From the cell containing the given text, extract its center point as [x, y] coordinate. 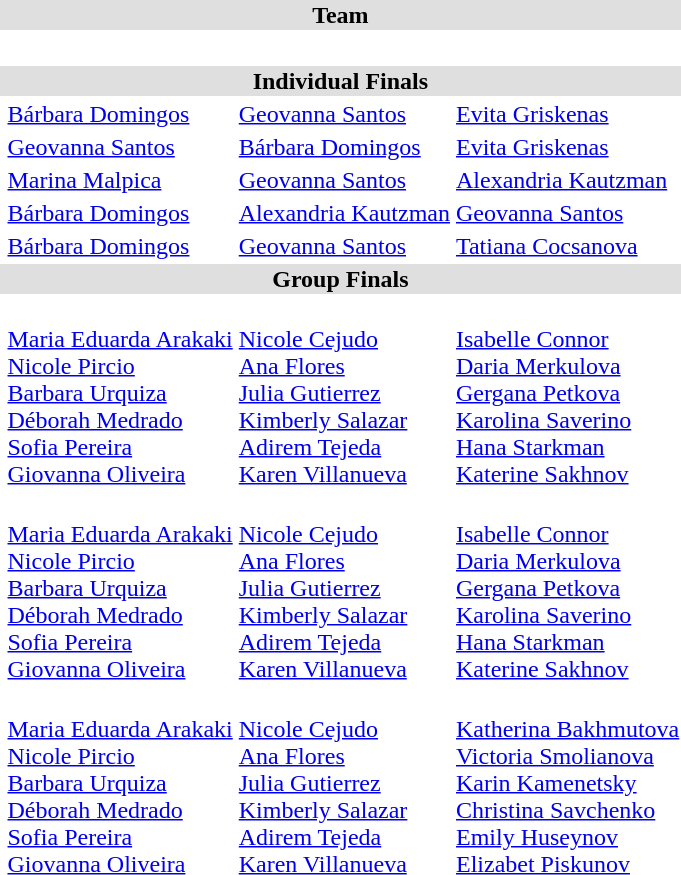
Marina Malpica [120, 180]
Group Finals [340, 279]
Tatiana Cocsanova [567, 246]
Individual Finals [340, 81]
Team [340, 15]
